Provide the [x, y] coordinate of the cell's center where the given text is located.  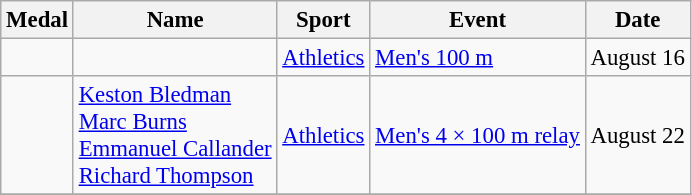
August 16 [638, 58]
August 22 [638, 136]
Men's 4 × 100 m relay [478, 136]
Name [175, 20]
Medal [38, 20]
Event [478, 20]
Men's 100 m [478, 58]
Sport [324, 20]
Date [638, 20]
Keston BledmanMarc BurnsEmmanuel CallanderRichard Thompson [175, 136]
